Determine the (x, y) coordinate at the center of the cell enclosing the given text.  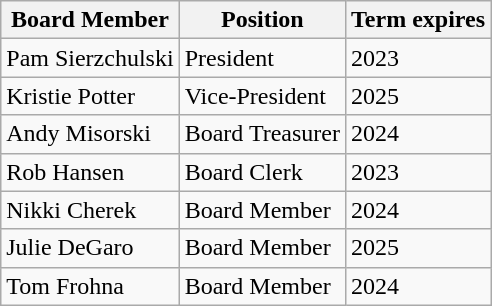
President (262, 58)
Pam Sierzchulski (90, 58)
Board Treasurer (262, 134)
Andy Misorski (90, 134)
Position (262, 20)
Term expires (418, 20)
Vice-President (262, 96)
Board Clerk (262, 172)
Kristie Potter (90, 96)
Julie DeGaro (90, 248)
Rob Hansen (90, 172)
Tom Frohna (90, 286)
Nikki Cherek (90, 210)
